Return [X, Y] of the center of cell containing provided text 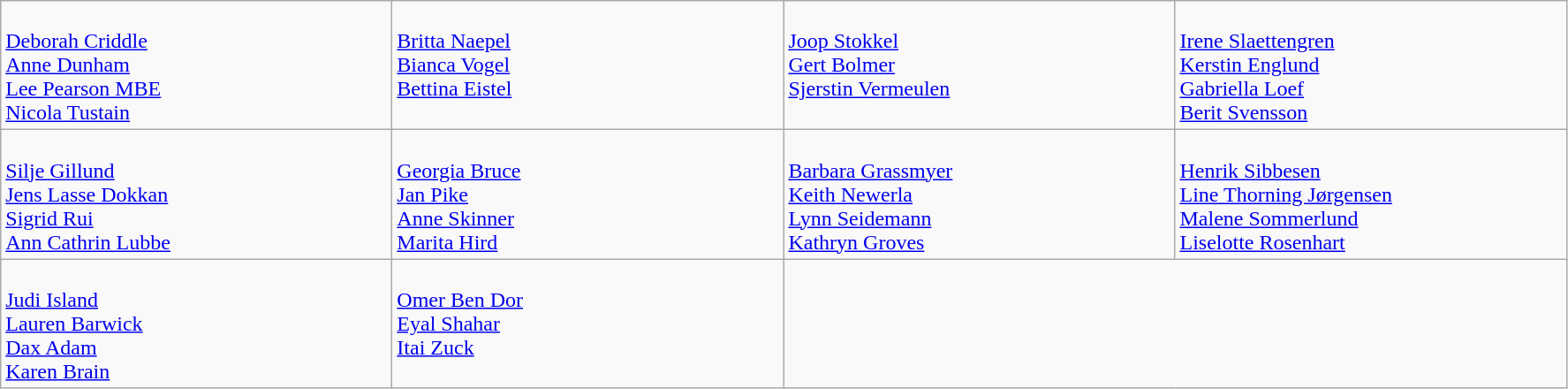
Irene SlaettengrenKerstin EnglundGabriella LoefBerit Svensson [1371, 65]
Joop StokkelGert BolmerSjerstin Vermeulen [979, 65]
Britta NaepelBianca VogelBettina Eistel [588, 65]
Georgia BruceJan PikeAnne SkinnerMarita Hird [588, 194]
Judi IslandLauren BarwickDax AdamKaren Brain [196, 324]
Deborah CriddleAnne DunhamLee Pearson MBENicola Tustain [196, 65]
Omer Ben DorEyal ShaharItai Zuck [588, 324]
Barbara GrassmyerKeith NewerlaLynn SeidemannKathryn Groves [979, 194]
Henrik SibbesenLine Thorning JørgensenMalene SommerlundLiselotte Rosenhart [1371, 194]
Silje GillundJens Lasse DokkanSigrid RuiAnn Cathrin Lubbe [196, 194]
